Locate the cell with the specified text and output its (X, Y) center coordinate. 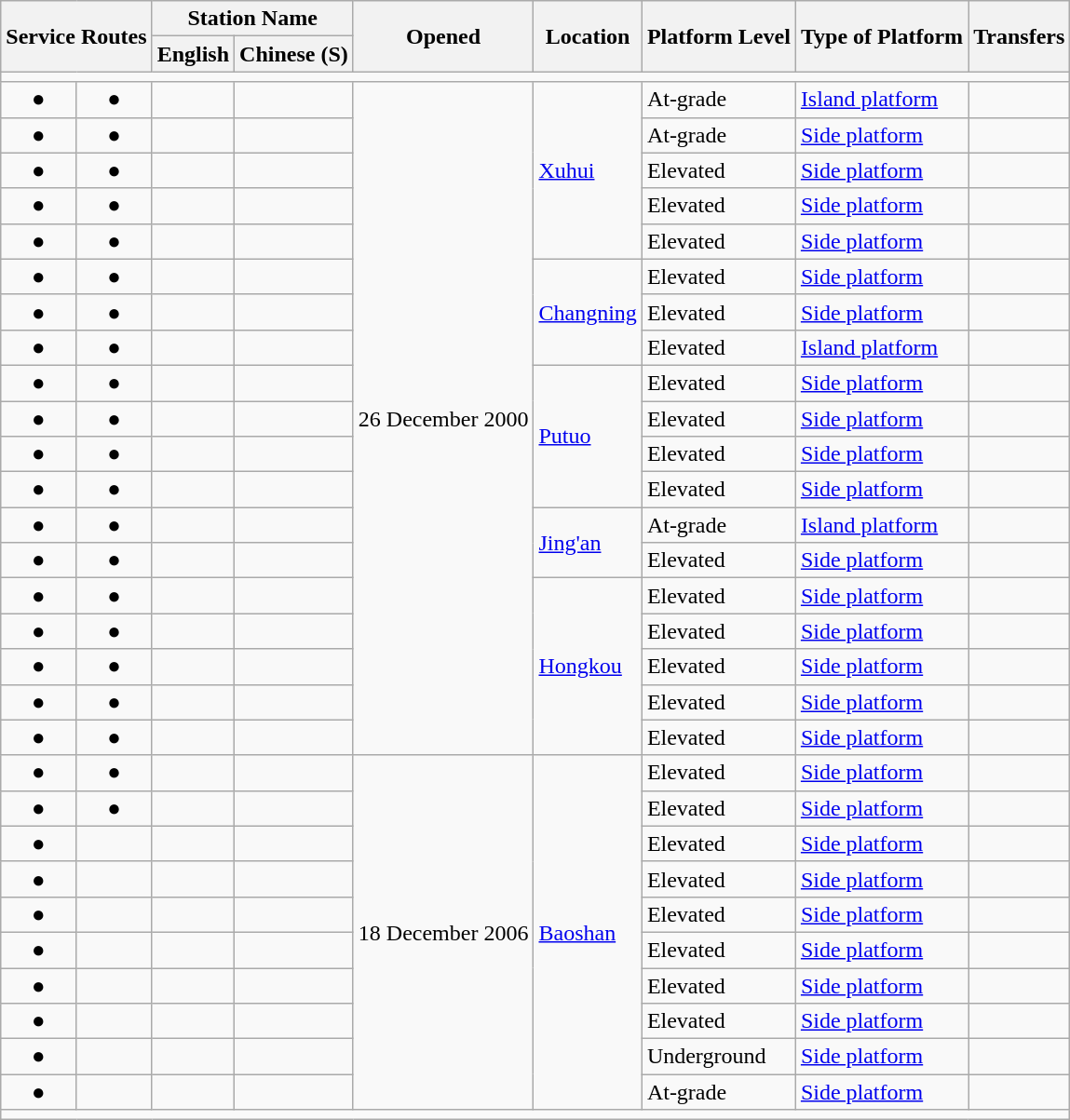
26 December 2000 (443, 419)
Underground (719, 1057)
Putuo (588, 436)
Service Routes (76, 36)
English (193, 54)
Chinese (S) (294, 54)
Opened (443, 36)
Platform Level (719, 36)
Xuhui (588, 170)
Type of Platform (881, 36)
Location (588, 36)
18 December 2006 (443, 933)
Transfers (1019, 36)
Station Name (252, 19)
Jing'an (588, 543)
Baoshan (588, 933)
Hongkou (588, 667)
Changning (588, 312)
